Pinpoint the cell where the given text exists, returning its (X, Y) midpoint coordinate. 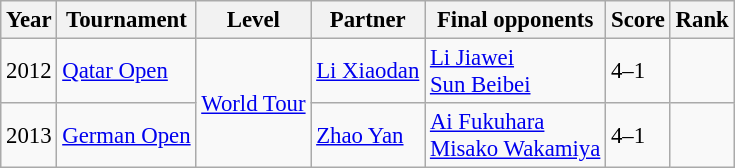
German Open (126, 136)
Level (254, 20)
Score (638, 20)
Year (29, 20)
Final opponents (516, 20)
Li Xiaodan (368, 72)
2012 (29, 72)
Zhao Yan (368, 136)
Partner (368, 20)
Tournament (126, 20)
Qatar Open (126, 72)
2013 (29, 136)
Ai FukuharaMisako Wakamiya (516, 136)
World Tour (254, 104)
Li JiaweiSun Beibei (516, 72)
Rank (702, 20)
